Detect which cell encompasses the target text, then output its (x, y) center coordinate. 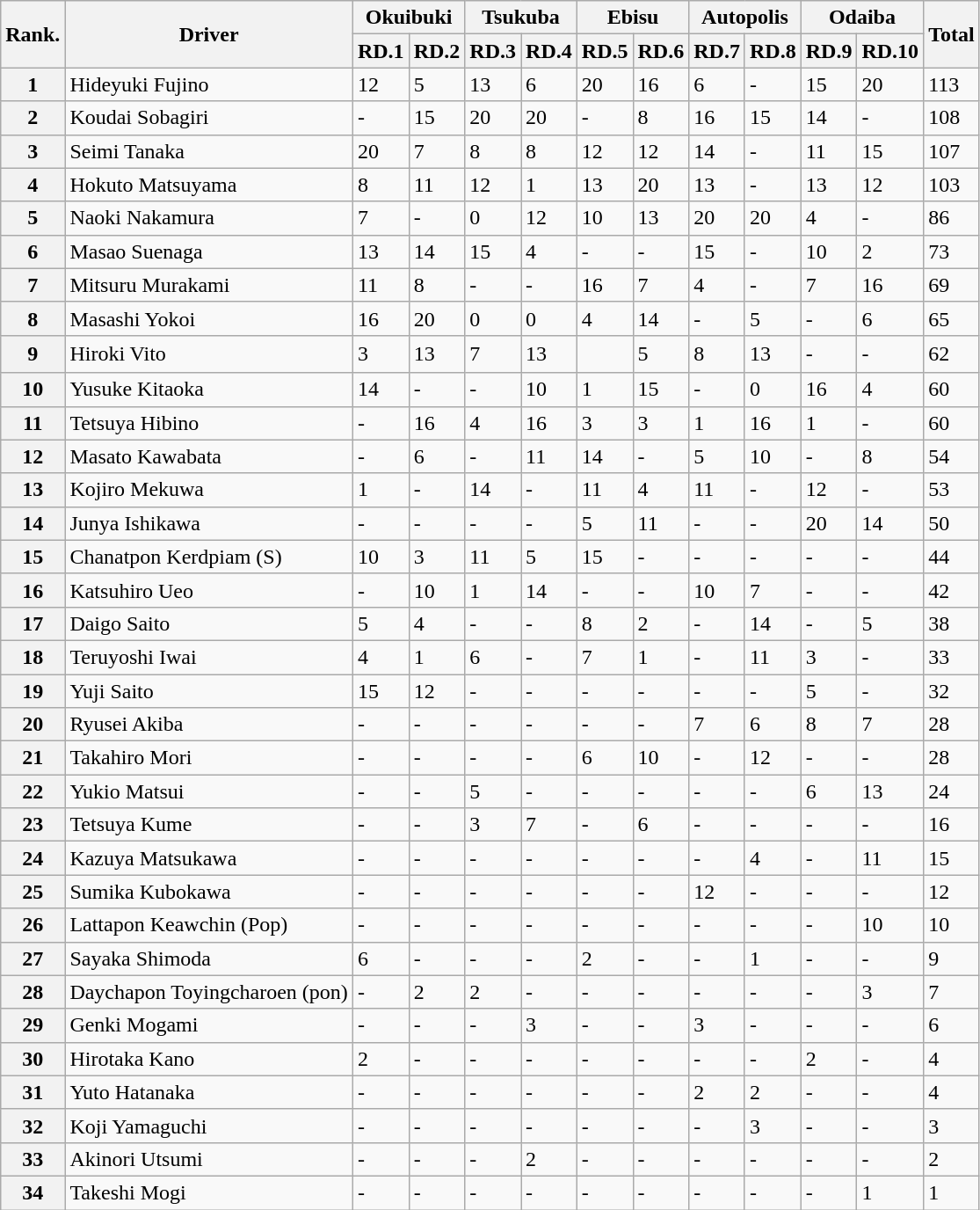
73 (952, 251)
Koji Yamaguchi (209, 1126)
19 (33, 690)
Koudai Sobagiri (209, 118)
42 (952, 590)
Hirotaka Kano (209, 1059)
17 (33, 623)
Takahiro Mori (209, 758)
Kazuya Matsukawa (209, 858)
Masato Kawabata (209, 456)
Rank. (33, 34)
Ebisu (633, 18)
30 (33, 1059)
26 (33, 925)
53 (952, 490)
65 (952, 318)
Teruyoshi Iwai (209, 657)
Okuibuki (408, 18)
Hiroki Vito (209, 354)
Yukio Matsui (209, 791)
RD.4 (549, 51)
113 (952, 84)
86 (952, 218)
RD.2 (437, 51)
31 (33, 1092)
62 (952, 354)
Total (952, 34)
Mitsuru Murakami (209, 285)
Lattapon Keawchin (Pop) (209, 925)
Seimi Tanaka (209, 151)
Kojiro Mekuwa (209, 490)
54 (952, 456)
Driver (209, 34)
23 (33, 825)
22 (33, 791)
Chanatpon Kerdpiam (S) (209, 557)
Masashi Yokoi (209, 318)
Daychapon Toyingcharoen (pon) (209, 992)
Genki Mogami (209, 1025)
Yuto Hatanaka (209, 1092)
Takeshi Mogi (209, 1192)
RD.5 (605, 51)
25 (33, 892)
Sumika Kubokawa (209, 892)
Junya Ishikawa (209, 523)
RD.6 (661, 51)
50 (952, 523)
34 (33, 1192)
Yusuke Kitaoka (209, 390)
Yuji Saito (209, 690)
Masao Suenaga (209, 251)
RD.7 (717, 51)
RD.1 (381, 51)
Daigo Saito (209, 623)
Tetsuya Hibino (209, 423)
21 (33, 758)
Katsuhiro Ueo (209, 590)
18 (33, 657)
Autopolis (745, 18)
Odaiba (861, 18)
Akinori Utsumi (209, 1159)
103 (952, 185)
Hideyuki Fujino (209, 84)
Tetsuya Kume (209, 825)
Hokuto Matsuyama (209, 185)
69 (952, 285)
RD.3 (493, 51)
Tsukuba (520, 18)
RD.8 (773, 51)
Naoki Nakamura (209, 218)
27 (33, 959)
Sayaka Shimoda (209, 959)
29 (33, 1025)
38 (952, 623)
RD.9 (829, 51)
44 (952, 557)
RD.10 (890, 51)
108 (952, 118)
107 (952, 151)
Ryusei Akiba (209, 725)
